Output the (x, y) coordinate of the center of the cell containing the given text.  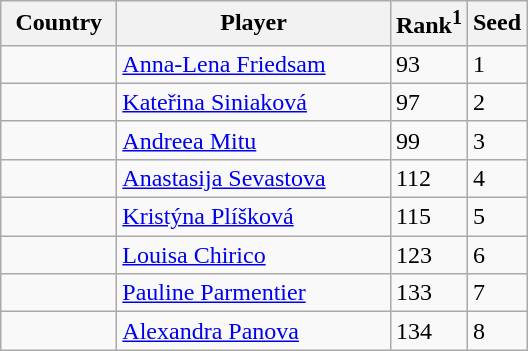
5 (496, 217)
8 (496, 331)
Andreea Mitu (254, 140)
133 (428, 293)
1 (496, 64)
Alexandra Panova (254, 331)
Louisa Chirico (254, 255)
Pauline Parmentier (254, 293)
4 (496, 178)
112 (428, 178)
6 (496, 255)
Country (59, 24)
99 (428, 140)
Rank1 (428, 24)
Anna-Lena Friedsam (254, 64)
Kateřina Siniaková (254, 102)
Kristýna Plíšková (254, 217)
97 (428, 102)
93 (428, 64)
3 (496, 140)
2 (496, 102)
Seed (496, 24)
7 (496, 293)
123 (428, 255)
Player (254, 24)
134 (428, 331)
115 (428, 217)
Anastasija Sevastova (254, 178)
